Extract the (X, Y) coordinate from the center of the cell holding the provided text.  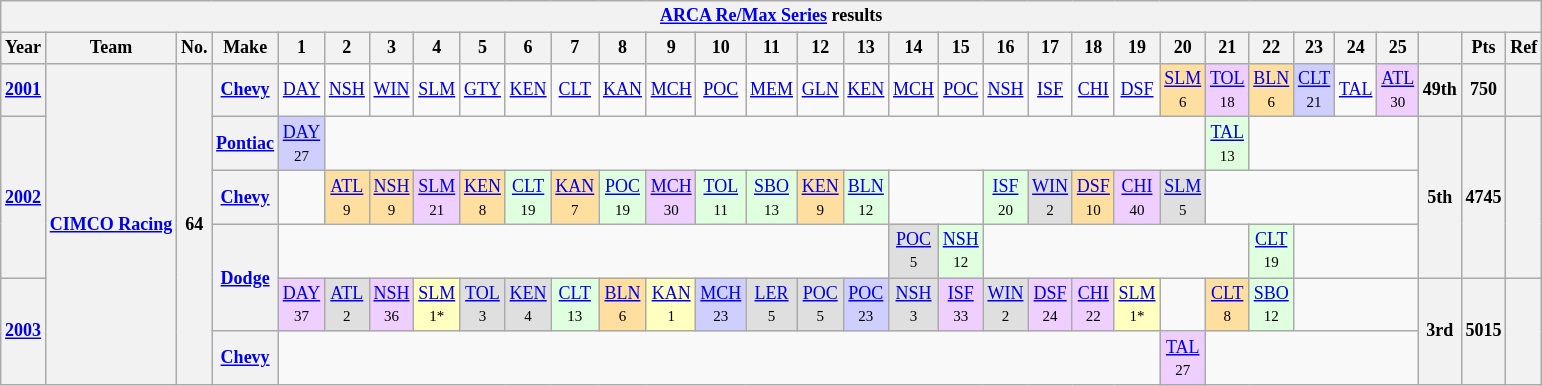
13 (866, 48)
TAL 27 (1183, 358)
ATL 9 (346, 197)
4 (437, 48)
DSF (1137, 90)
CIMCO Racing (110, 224)
SLM 21 (437, 197)
POC 23 (866, 305)
CHI 40 (1137, 197)
18 (1093, 48)
ISF (1050, 90)
NSH 36 (392, 305)
DAY 27 (301, 144)
KEN 8 (483, 197)
Make (246, 48)
CLT 8 (1228, 305)
TOL 18 (1228, 90)
9 (671, 48)
ISF 33 (960, 305)
10 (721, 48)
5th (1440, 198)
POC5 (914, 251)
POC 19 (623, 197)
KEN 9 (820, 197)
SLM 6 (1183, 90)
CLT 21 (1314, 90)
TAL (1356, 90)
25 (1398, 48)
2 (346, 48)
DAY 37 (301, 305)
Ref (1524, 48)
8 (623, 48)
ISF 20 (1006, 197)
6 (528, 48)
20 (1183, 48)
Dodge (246, 278)
GTY (483, 90)
24 (1356, 48)
2002 (24, 198)
CHI 22 (1093, 305)
15 (960, 48)
DAY (301, 90)
49th (1440, 90)
MCH 23 (721, 305)
CLT 13 (575, 305)
SLM (437, 90)
KEN 4 (528, 305)
3rd (1440, 332)
KAN 1 (671, 305)
14 (914, 48)
19 (1137, 48)
Pontiac (246, 144)
TAL13 (1228, 144)
21 (1228, 48)
1 (301, 48)
TOL 11 (721, 197)
7 (575, 48)
16 (1006, 48)
CLT (575, 90)
NSH12 (960, 251)
ATL 30 (1398, 90)
Pts (1484, 48)
TOL 3 (483, 305)
17 (1050, 48)
SLM 5 (1183, 197)
ARCA Re/Max Series results (772, 16)
MEM (772, 90)
750 (1484, 90)
GLN (820, 90)
4745 (1484, 198)
64 (194, 224)
SBO 13 (772, 197)
ATL 2 (346, 305)
12 (820, 48)
CHI (1093, 90)
POC 5 (820, 305)
5015 (1484, 332)
LER 5 (772, 305)
3 (392, 48)
2003 (24, 332)
NSH 9 (392, 197)
Team (110, 48)
DSF 10 (1093, 197)
NSH 3 (914, 305)
BLN 12 (866, 197)
KAN (623, 90)
5 (483, 48)
WIN (392, 90)
2001 (24, 90)
22 (1272, 48)
Year (24, 48)
No. (194, 48)
MCH 30 (671, 197)
DSF 24 (1050, 305)
11 (772, 48)
KAN 7 (575, 197)
23 (1314, 48)
SBO 12 (1272, 305)
